Locate the cell with the specified text and output its [X, Y] center coordinate. 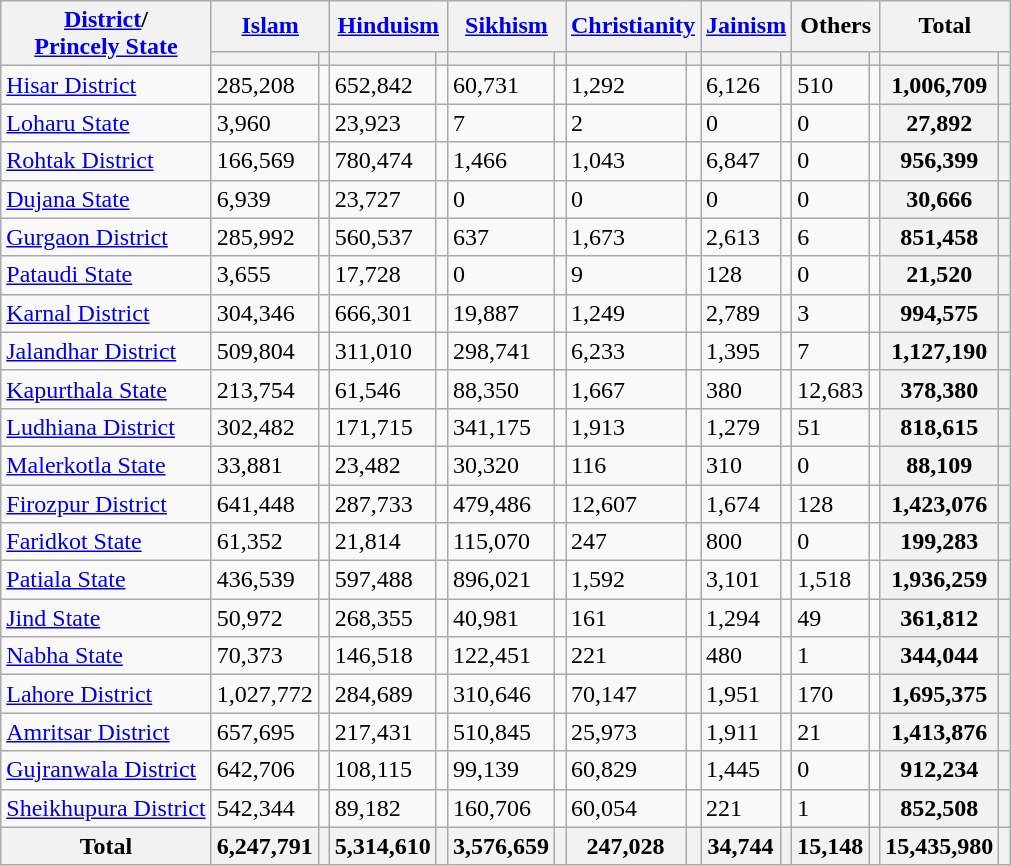
480 [741, 656]
Christianity [634, 26]
166,569 [264, 161]
Patiala State [106, 580]
1,249 [626, 313]
21 [830, 732]
213,754 [264, 389]
30,666 [940, 199]
23,923 [382, 123]
247 [626, 542]
15,148 [830, 846]
34,744 [741, 846]
60,731 [500, 85]
21,520 [940, 275]
3,101 [741, 580]
361,812 [940, 618]
1,395 [741, 351]
6,233 [626, 351]
70,147 [626, 694]
3 [830, 313]
Ludhiana District [106, 427]
161 [626, 618]
40,981 [500, 618]
21,814 [382, 542]
Gurgaon District [106, 237]
994,575 [940, 313]
298,741 [500, 351]
1,292 [626, 85]
199,283 [940, 542]
17,728 [382, 275]
642,706 [264, 770]
2,613 [741, 237]
912,234 [940, 770]
Jainism [746, 26]
3,960 [264, 123]
50,972 [264, 618]
23,482 [382, 465]
657,695 [264, 732]
6,939 [264, 199]
Islam [270, 26]
344,044 [940, 656]
1,913 [626, 427]
284,689 [382, 694]
Hinduism [388, 26]
146,518 [382, 656]
896,021 [500, 580]
1,294 [741, 618]
51 [830, 427]
1,006,709 [940, 85]
60,054 [626, 808]
247,028 [626, 846]
542,344 [264, 808]
1,674 [741, 503]
1,466 [500, 161]
Firozpur District [106, 503]
Others [836, 26]
160,706 [500, 808]
District/Princely State [106, 34]
Jind State [106, 618]
436,539 [264, 580]
3,655 [264, 275]
311,010 [382, 351]
Sikhism [506, 26]
89,182 [382, 808]
171,715 [382, 427]
108,115 [382, 770]
6 [830, 237]
285,208 [264, 85]
Loharu State [106, 123]
27,892 [940, 123]
268,355 [382, 618]
217,431 [382, 732]
19,887 [500, 313]
1,127,190 [940, 351]
1,279 [741, 427]
510,845 [500, 732]
641,448 [264, 503]
1,667 [626, 389]
49 [830, 618]
23,727 [382, 199]
302,482 [264, 427]
Kapurthala State [106, 389]
378,380 [940, 389]
780,474 [382, 161]
818,615 [940, 427]
304,346 [264, 313]
479,486 [500, 503]
956,399 [940, 161]
30,320 [500, 465]
6,126 [741, 85]
560,537 [382, 237]
597,488 [382, 580]
25,973 [626, 732]
Jalandhar District [106, 351]
1,423,076 [940, 503]
Lahore District [106, 694]
310,646 [500, 694]
1,445 [741, 770]
70,373 [264, 656]
12,683 [830, 389]
33,881 [264, 465]
Nabha State [106, 656]
1,936,259 [940, 580]
6,847 [741, 161]
Amritsar District [106, 732]
1,043 [626, 161]
285,992 [264, 237]
1,951 [741, 694]
1,911 [741, 732]
6,247,791 [264, 846]
800 [741, 542]
88,109 [940, 465]
Faridkot State [106, 542]
637 [500, 237]
852,508 [940, 808]
Karnal District [106, 313]
61,352 [264, 542]
170 [830, 694]
9 [626, 275]
310 [741, 465]
1,695,375 [940, 694]
116 [626, 465]
666,301 [382, 313]
287,733 [382, 503]
2 [626, 123]
115,070 [500, 542]
851,458 [940, 237]
1,518 [830, 580]
Sheikhupura District [106, 808]
5,314,610 [382, 846]
1,027,772 [264, 694]
1,673 [626, 237]
15,435,980 [940, 846]
652,842 [382, 85]
Malerkotla State [106, 465]
61,546 [382, 389]
12,607 [626, 503]
99,139 [500, 770]
122,451 [500, 656]
88,350 [500, 389]
Hisar District [106, 85]
Dujana State [106, 199]
Rohtak District [106, 161]
510 [830, 85]
380 [741, 389]
2,789 [741, 313]
60,829 [626, 770]
1,413,876 [940, 732]
Pataudi State [106, 275]
1,592 [626, 580]
3,576,659 [500, 846]
509,804 [264, 351]
Gujranwala District [106, 770]
341,175 [500, 427]
